Output the [X, Y] coordinate of the center of the cell containing the given text.  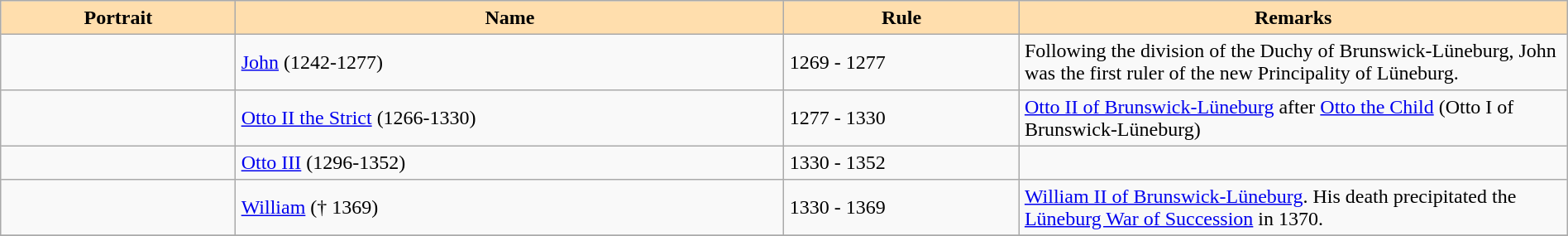
Remarks [1293, 17]
Portrait [118, 17]
William († 1369) [509, 208]
1330 - 1369 [901, 208]
Name [509, 17]
1277 - 1330 [901, 118]
Rule [901, 17]
Otto II of Brunswick-Lüneburg after Otto the Child (Otto I of Brunswick-Lüneburg) [1293, 118]
1269 - 1277 [901, 62]
John (1242-1277) [509, 62]
Otto III (1296-1352) [509, 162]
Otto II the Strict (1266-1330) [509, 118]
William II of Brunswick-Lüneburg. His death precipitated the Lüneburg War of Succession in 1370. [1293, 208]
Following the division of the Duchy of Brunswick-Lüneburg, John was the first ruler of the new Principality of Lüneburg. [1293, 62]
1330 - 1352 [901, 162]
